Pinpoint the cell where the given text exists, returning its (X, Y) midpoint coordinate. 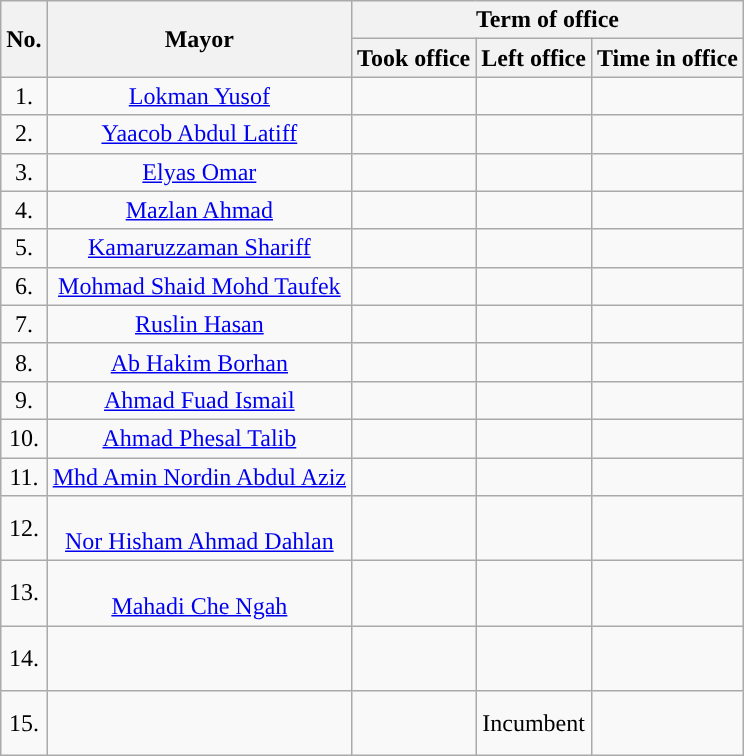
10. (24, 438)
9. (24, 400)
15. (24, 724)
Ruslin Hasan (199, 324)
12. (24, 528)
Yaacob Abdul Latiff (199, 134)
Mayor (199, 39)
5. (24, 248)
Incumbent (534, 724)
3. (24, 172)
13. (24, 594)
Nor Hisham Ahmad Dahlan (199, 528)
14. (24, 658)
1. (24, 96)
Elyas Omar (199, 172)
4. (24, 210)
Term of office (548, 20)
Time in office (667, 58)
Ab Hakim Borhan (199, 362)
11. (24, 477)
6. (24, 286)
Took office (414, 58)
Mazlan Ahmad (199, 210)
No. (24, 39)
Lokman Yusof (199, 96)
Kamaruzzaman Shariff (199, 248)
7. (24, 324)
Mhd Amin Nordin Abdul Aziz (199, 477)
Mohmad Shaid Mohd Taufek (199, 286)
2. (24, 134)
Ahmad Fuad Ismail (199, 400)
Mahadi Che Ngah (199, 594)
Ahmad Phesal Talib (199, 438)
8. (24, 362)
Left office (534, 58)
